Capture the cell that displays the provided text and extract its (x, y) central coordinate. 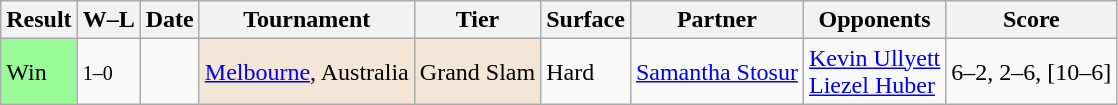
Partner (716, 20)
Samantha Stosur (716, 72)
Hard (586, 72)
6–2, 2–6, [10–6] (1032, 72)
Melbourne, Australia (306, 72)
Tournament (306, 20)
1–0 (108, 72)
Grand Slam (477, 72)
Opponents (874, 20)
Date (170, 20)
Kevin Ullyett Liezel Huber (874, 72)
Score (1032, 20)
W–L (108, 20)
Win (39, 72)
Surface (586, 20)
Result (39, 20)
Tier (477, 20)
